Pinpoint the cell where the given text exists, returning its (X, Y) midpoint coordinate. 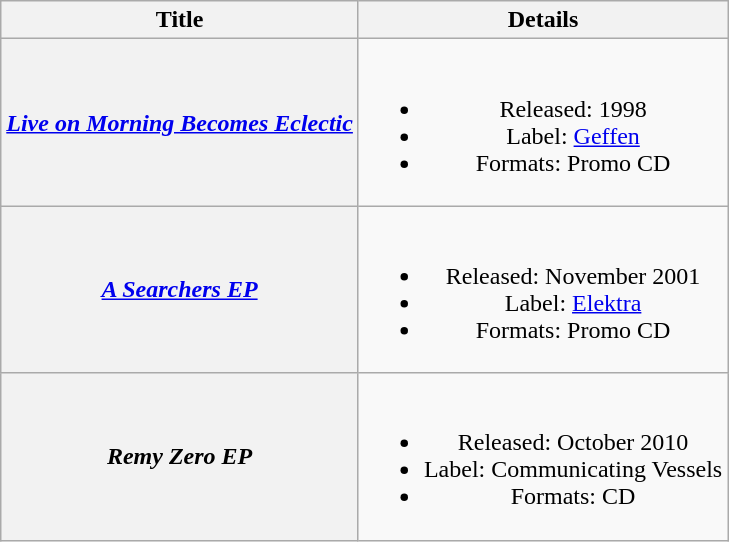
A Searchers EP (180, 290)
Details (542, 20)
Released: October 2010Label: Communicating VesselsFormats: CD (542, 456)
Title (180, 20)
Remy Zero EP (180, 456)
Released: 1998Label: GeffenFormats: Promo CD (542, 122)
Released: November 2001Label: ElektraFormats: Promo CD (542, 290)
Live on Morning Becomes Eclectic (180, 122)
